Identify which cell holds the provided text, then report its (x, y) central coordinate. 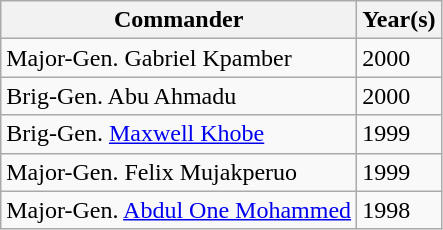
Major-Gen. Abdul One Mohammed (179, 210)
Brig-Gen. Maxwell Khobe (179, 134)
Major-Gen. Felix Mujakperuo (179, 172)
Year(s) (399, 20)
Commander (179, 20)
Major-Gen. Gabriel Kpamber (179, 58)
1998 (399, 210)
Brig-Gen. Abu Ahmadu (179, 96)
